Search for the cell housing the specified text and yield its [X, Y] center coordinate. 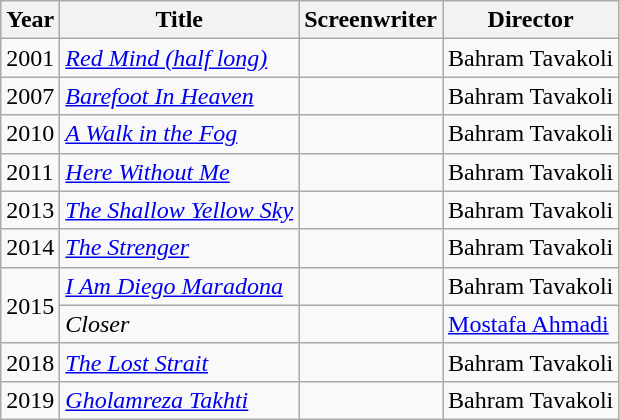
2015 [30, 305]
2013 [30, 210]
Gholamreza Takhti [180, 400]
The Shallow Yellow Sky [180, 210]
The Lost Strait [180, 362]
2011 [30, 172]
2014 [30, 248]
Screenwriter [371, 20]
Red Mind (half long) [180, 58]
Closer [180, 324]
Mostafa Ahmadi [531, 324]
Year [30, 20]
2018 [30, 362]
Barefoot In Heaven [180, 96]
2010 [30, 134]
The Strenger [180, 248]
Title [180, 20]
2001 [30, 58]
A Walk in the Fog [180, 134]
Director [531, 20]
2019 [30, 400]
2007 [30, 96]
Here Without Me [180, 172]
I Am Diego Maradona [180, 286]
